Search for the cell housing the specified text and yield its [X, Y] center coordinate. 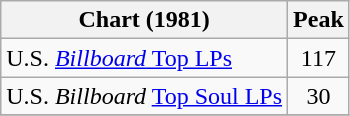
Peak [319, 20]
30 [319, 96]
Chart (1981) [144, 20]
U.S. Billboard Top Soul LPs [144, 96]
117 [319, 58]
U.S. Billboard Top LPs [144, 58]
